Identify which cell holds the provided text, then report its [x, y] central coordinate. 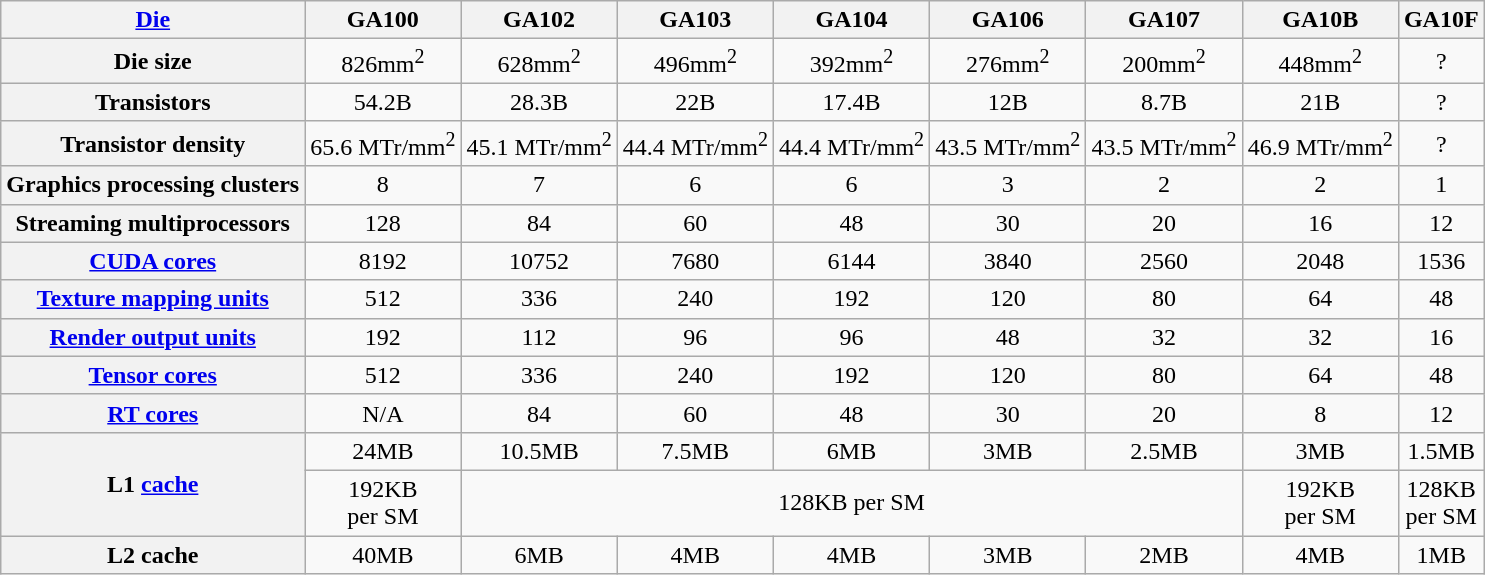
Die size [153, 62]
N/A [383, 413]
Render output units [153, 337]
1 [1441, 185]
45.1 MTr/mm2 [539, 144]
496mm2 [695, 62]
L2 cache [153, 555]
28.3B [539, 102]
8.7B [1164, 102]
GA103 [695, 20]
7 [539, 185]
10752 [539, 261]
Transistor density [153, 144]
10.5MB [539, 451]
2.5MB [1164, 451]
200mm2 [1164, 62]
1MB [1441, 555]
2048 [1320, 261]
40MB [383, 555]
628mm2 [539, 62]
GA10B [1320, 20]
3840 [1008, 261]
46.9 MTr/mm2 [1320, 144]
1.5MB [1441, 451]
CUDA cores [153, 261]
65.6 MTr/mm2 [383, 144]
12B [1008, 102]
54.2B [383, 102]
GA10F [1441, 20]
2560 [1164, 261]
RT cores [153, 413]
Transistors [153, 102]
2MB [1164, 555]
17.4B [851, 102]
3 [1008, 185]
112 [539, 337]
128KBper SM [1441, 502]
392mm2 [851, 62]
128KB per SM [852, 502]
GA107 [1164, 20]
Texture mapping units [153, 299]
7680 [695, 261]
8192 [383, 261]
GA102 [539, 20]
276mm2 [1008, 62]
Die [153, 20]
24MB [383, 451]
21B [1320, 102]
Streaming multiprocessors [153, 223]
6144 [851, 261]
128 [383, 223]
GA104 [851, 20]
22B [695, 102]
1536 [1441, 261]
Graphics processing clusters [153, 185]
7.5MB [695, 451]
448mm2 [1320, 62]
826mm2 [383, 62]
L1 cache [153, 484]
Tensor cores [153, 375]
GA106 [1008, 20]
GA100 [383, 20]
